Find where the given text appears and provide that cell's center as (X, Y) coordinate. 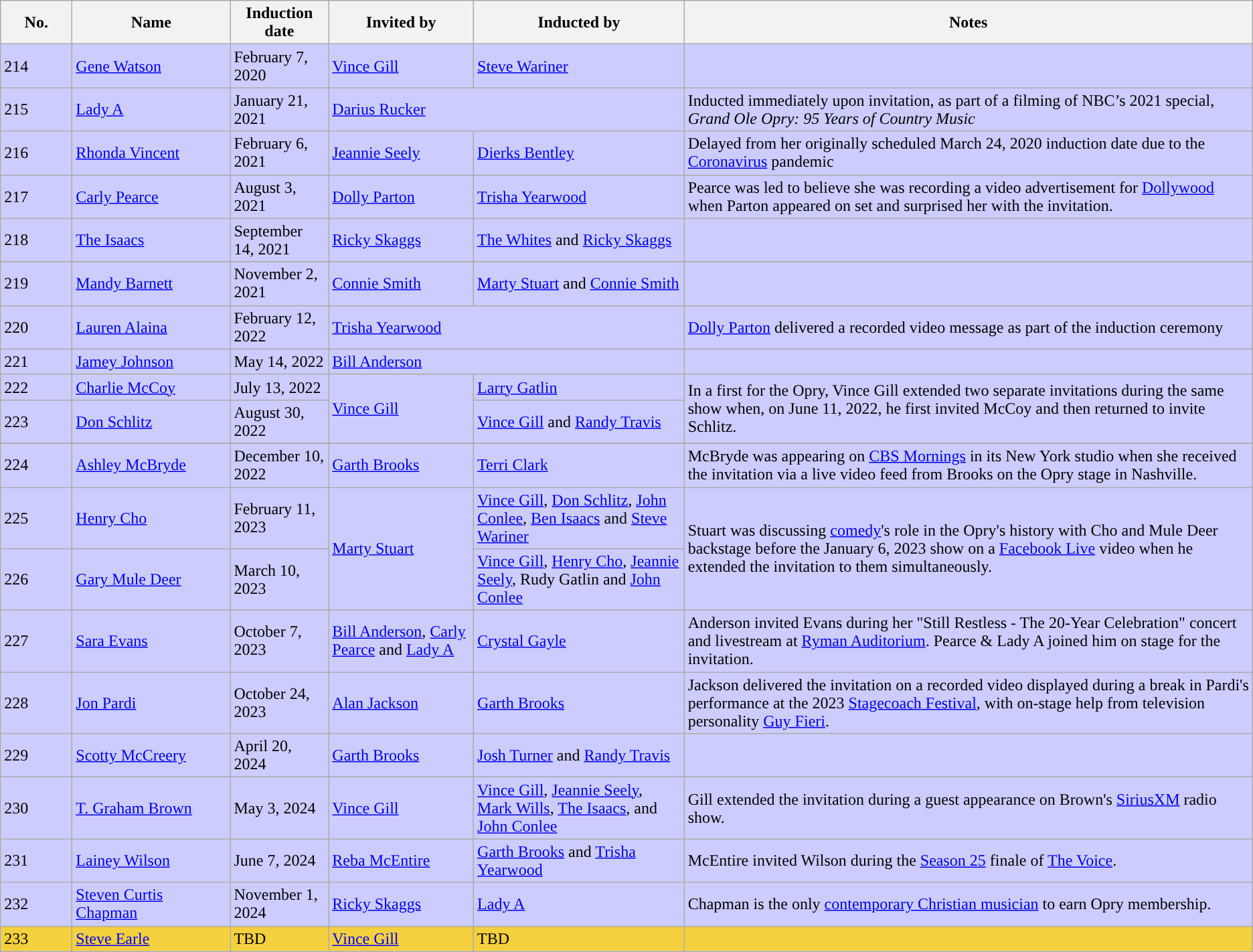
May 3, 2024 (280, 808)
The Isaacs (151, 240)
Don Schlitz (151, 422)
Pearce was led to believe she was recording a video advertisement for Dollywood when Parton appeared on set and surprised her with the invitation. (968, 197)
June 7, 2024 (280, 861)
Sara Evans (151, 641)
Mandy Barnett (151, 284)
Josh Turner and Randy Travis (580, 755)
Steve Wariner (580, 66)
Vince Gill, Henry Cho, Jeannie Seely, Rudy Gatlin and John Conlee (580, 580)
March 10, 2023 (280, 580)
217 (36, 197)
McEntire invited Wilson during the Season 25 finale of The Voice. (968, 861)
Lainey Wilson (151, 861)
November 2, 2021 (280, 284)
February 6, 2021 (280, 153)
February 11, 2023 (280, 518)
223 (36, 422)
T. Graham Brown (151, 808)
Chapman is the only contemporary Christian musician to earn Opry membership. (968, 904)
May 14, 2022 (280, 362)
February 12, 2022 (280, 327)
Bill Anderson (506, 362)
231 (36, 861)
Dolly Parton (402, 197)
230 (36, 808)
Jeannie Seely (402, 153)
Dierks Bentley (580, 153)
214 (36, 66)
229 (36, 755)
Rhonda Vincent (151, 153)
Vince Gill, Jeannie Seely, Mark Wills, The Isaacs, and John Conlee (580, 808)
Ashley McBryde (151, 465)
Charlie McCoy (151, 387)
Terri Clark (580, 465)
Jamey Johnson (151, 362)
219 (36, 284)
No. (36, 23)
233 (36, 939)
Invited by (402, 23)
Gary Mule Deer (151, 580)
222 (36, 387)
Inducted by (580, 23)
215 (36, 110)
April 20, 2024 (280, 755)
225 (36, 518)
226 (36, 580)
Scotty McCreery (151, 755)
September 14, 2021 (280, 240)
Name (151, 23)
Steven Curtis Chapman (151, 904)
227 (36, 641)
Dolly Parton delivered a recorded video message as part of the induction ceremony (968, 327)
Vince Gill, Don Schlitz, John Conlee, Ben Isaacs and Steve Wariner (580, 518)
January 21, 2021 (280, 110)
October 7, 2023 (280, 641)
December 10, 2022 (280, 465)
Alan Jackson (402, 703)
218 (36, 240)
Connie Smith (402, 284)
221 (36, 362)
Bill Anderson, Carly Pearce and Lady A (402, 641)
Steve Earle (151, 939)
Delayed from her originally scheduled March 24, 2020 induction date due to the Coronavirus pandemic (968, 153)
Garth Brooks and Trisha Yearwood (580, 861)
228 (36, 703)
220 (36, 327)
Marty Stuart and Connie Smith (580, 284)
Jon Pardi (151, 703)
232 (36, 904)
Crystal Gayle (580, 641)
August 30, 2022 (280, 422)
Inducted immediately upon invitation, as part of a filming of NBC’s 2021 special, Grand Ole Opry: 95 Years of Country Music (968, 110)
Larry Gatlin (580, 387)
The Whites and Ricky Skaggs (580, 240)
Marty Stuart (402, 549)
February 7, 2020 (280, 66)
Notes (968, 23)
Reba McEntire (402, 861)
224 (36, 465)
Gill extended the invitation during a guest appearance on Brown's SiriusXM radio show. (968, 808)
Gene Watson (151, 66)
Induction date (280, 23)
July 13, 2022 (280, 387)
August 3, 2021 (280, 197)
Lauren Alaina (151, 327)
Vince Gill and Randy Travis (580, 422)
Carly Pearce (151, 197)
216 (36, 153)
Henry Cho (151, 518)
October 24, 2023 (280, 703)
Darius Rucker (506, 110)
November 1, 2024 (280, 904)
